Extract the (x, y) coordinate from the center of the cell holding the provided text.  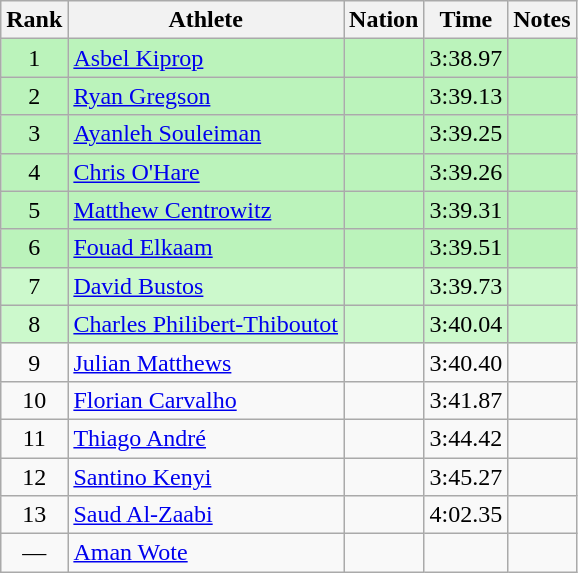
Aman Wote (206, 553)
1 (34, 58)
Athlete (206, 20)
3 (34, 134)
Fouad Elkaam (206, 248)
4 (34, 172)
Santino Kenyi (206, 477)
7 (34, 286)
3:39.51 (466, 248)
6 (34, 248)
3:39.25 (466, 134)
3:38.97 (466, 58)
Asbel Kiprop (206, 58)
3:39.73 (466, 286)
3:40.04 (466, 324)
4:02.35 (466, 515)
10 (34, 400)
8 (34, 324)
5 (34, 210)
3:39.26 (466, 172)
11 (34, 438)
— (34, 553)
Florian Carvalho (206, 400)
Thiago André (206, 438)
Ayanleh Souleiman (206, 134)
Matthew Centrowitz (206, 210)
3:40.40 (466, 362)
David Bustos (206, 286)
Notes (542, 20)
Ryan Gregson (206, 96)
Nation (384, 20)
Charles Philibert-Thiboutot (206, 324)
Rank (34, 20)
12 (34, 477)
3:39.13 (466, 96)
13 (34, 515)
9 (34, 362)
Julian Matthews (206, 362)
2 (34, 96)
3:45.27 (466, 477)
3:41.87 (466, 400)
Chris O'Hare (206, 172)
Time (466, 20)
3:44.42 (466, 438)
3:39.31 (466, 210)
Saud Al-Zaabi (206, 515)
